Return the [x, y] coordinate for the center point of the cell that contains the specified text.  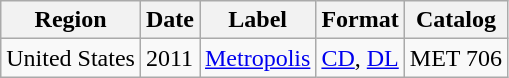
CD, DL [360, 58]
Format [360, 20]
Metropolis [258, 58]
Region [71, 20]
MET 706 [456, 58]
Label [258, 20]
Catalog [456, 20]
Date [170, 20]
United States [71, 58]
2011 [170, 58]
